Output the (x, y) coordinate of the center of the cell containing the given text.  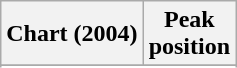
Peakposition (189, 34)
Chart (2004) (72, 34)
